Extract the [x, y] coordinate from the center of the cell holding the provided text.  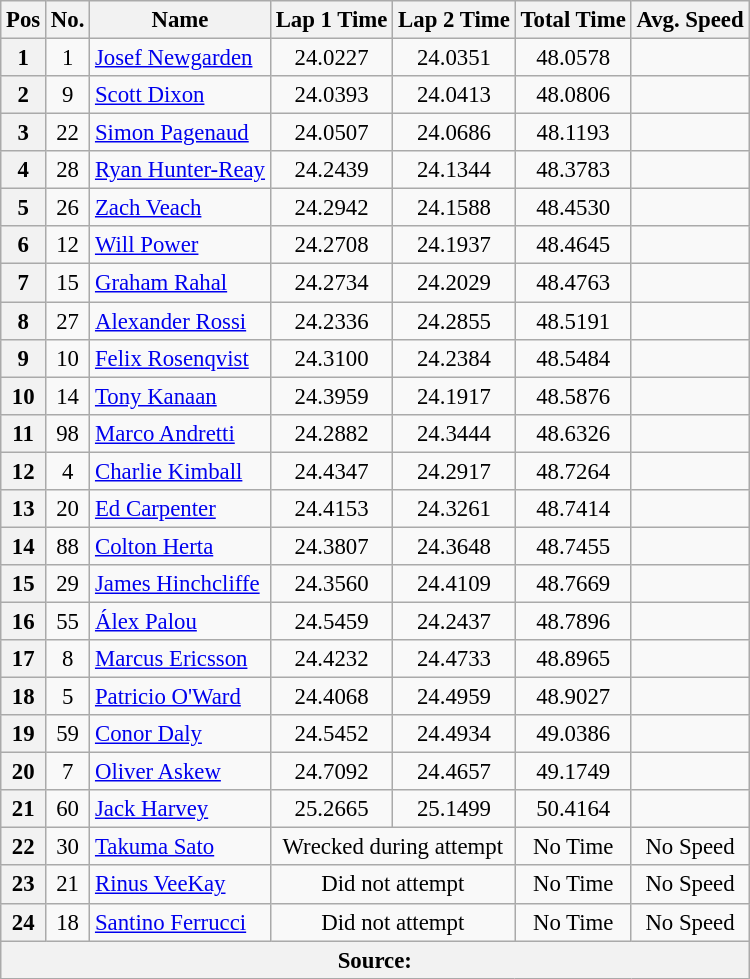
24.2439 [331, 170]
24.0227 [331, 58]
Graham Rahal [180, 283]
24.2384 [454, 358]
25.2665 [331, 809]
50.4164 [573, 809]
Josef Newgarden [180, 58]
29 [68, 584]
Avg. Speed [690, 20]
24.2917 [454, 471]
24.1937 [454, 245]
55 [68, 621]
Pos [24, 20]
48.5876 [573, 396]
48.3783 [573, 170]
48.1193 [573, 133]
24.1917 [454, 396]
30 [68, 847]
24.0351 [454, 58]
24.4068 [331, 697]
24.2734 [331, 283]
Marco Andretti [180, 433]
24.0686 [454, 133]
24.3444 [454, 433]
Colton Herta [180, 546]
88 [68, 546]
Will Power [180, 245]
23 [24, 885]
Scott Dixon [180, 95]
24.4733 [454, 659]
27 [68, 321]
48.8965 [573, 659]
17 [24, 659]
Total Time [573, 20]
Tony Kanaan [180, 396]
Oliver Askew [180, 772]
24.3261 [454, 509]
48.7414 [573, 509]
16 [24, 621]
24.4153 [331, 509]
Wrecked during attempt [392, 847]
24.3648 [454, 546]
Alexander Rossi [180, 321]
24.3959 [331, 396]
Ryan Hunter-Reay [180, 170]
48.7455 [573, 546]
98 [68, 433]
48.5191 [573, 321]
24.1588 [454, 208]
60 [68, 809]
24.0507 [331, 133]
48.7669 [573, 584]
Jack Harvey [180, 809]
25.1499 [454, 809]
48.4645 [573, 245]
24.5452 [331, 734]
Lap 1 Time [331, 20]
24.2882 [331, 433]
Santino Ferrucci [180, 922]
Zach Veach [180, 208]
24.4934 [454, 734]
Marcus Ericsson [180, 659]
Charlie Kimball [180, 471]
48.9027 [573, 697]
24.5459 [331, 621]
Simon Pagenaud [180, 133]
48.7264 [573, 471]
Source: [375, 960]
24.3807 [331, 546]
Rinus VeeKay [180, 885]
24.0413 [454, 95]
3 [24, 133]
Felix Rosenqvist [180, 358]
2 [24, 95]
59 [68, 734]
24.2942 [331, 208]
24.1344 [454, 170]
49.0386 [573, 734]
24.4347 [331, 471]
24.2708 [331, 245]
19 [24, 734]
24.2029 [454, 283]
28 [68, 170]
James Hinchcliffe [180, 584]
24.4109 [454, 584]
48.0578 [573, 58]
Takuma Sato [180, 847]
Ed Carpenter [180, 509]
48.0806 [573, 95]
13 [24, 509]
6 [24, 245]
24.2336 [331, 321]
48.5484 [573, 358]
24.4959 [454, 697]
Conor Daly [180, 734]
24.2855 [454, 321]
24 [24, 922]
48.4763 [573, 283]
24.4657 [454, 772]
Patricio O'Ward [180, 697]
No. [68, 20]
24.7092 [331, 772]
48.7896 [573, 621]
11 [24, 433]
49.1749 [573, 772]
Álex Palou [180, 621]
Lap 2 Time [454, 20]
48.4530 [573, 208]
24.3560 [331, 584]
Name [180, 20]
26 [68, 208]
24.2437 [454, 621]
24.3100 [331, 358]
24.4232 [331, 659]
24.0393 [331, 95]
48.6326 [573, 433]
